Output the (x, y) coordinate of the center of the cell containing the given text.  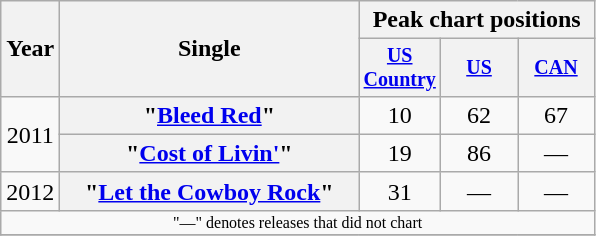
19 (400, 153)
"Cost of Livin'" (210, 153)
31 (400, 191)
"Bleed Red" (210, 115)
Single (210, 49)
62 (480, 115)
"—" denotes releases that did not chart (298, 222)
"Let the Cowboy Rock" (210, 191)
10 (400, 115)
CAN (556, 68)
US (480, 68)
US Country (400, 68)
86 (480, 153)
2012 (30, 191)
Year (30, 49)
67 (556, 115)
2011 (30, 134)
Peak chart positions (477, 20)
